Return [X, Y] of the center of cell containing provided text 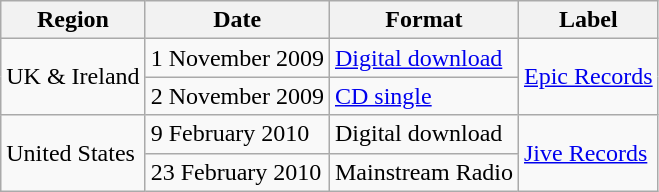
Jive Records [588, 153]
Region [73, 20]
9 February 2010 [237, 134]
Mainstream Radio [424, 172]
Date [237, 20]
CD single [424, 96]
United States [73, 153]
Format [424, 20]
Epic Records [588, 77]
2 November 2009 [237, 96]
1 November 2009 [237, 58]
UK & Ireland [73, 77]
Label [588, 20]
23 February 2010 [237, 172]
